Extract the (x, y) coordinate from the center of the cell holding the provided text.  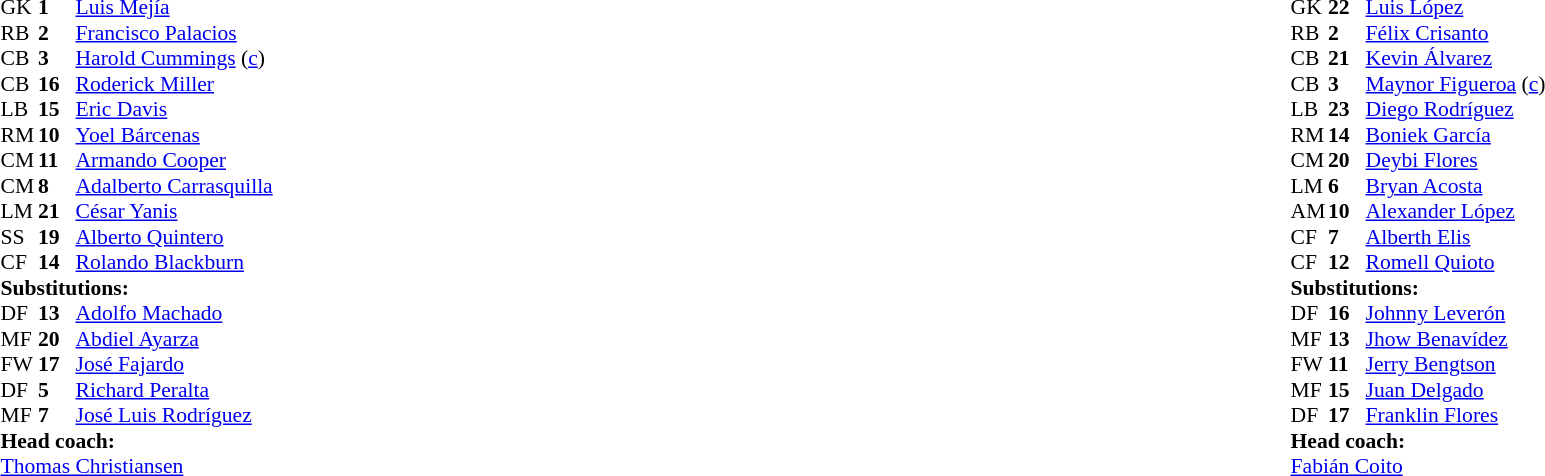
Head coach: (136, 441)
Harold Cummings (c) (174, 59)
José Luis Rodríguez (174, 415)
Richard Peralta (174, 390)
Abdiel Ayarza (174, 339)
Alberto Quintero (174, 237)
SS (19, 237)
19 (57, 237)
Armando Cooper (174, 161)
Adalberto Carrasquilla (174, 186)
Yoel Bárcenas (174, 135)
Adolfo Machado (174, 313)
5 (57, 390)
6 (1347, 186)
12 (1347, 263)
8 (57, 186)
Substitutions: (136, 288)
Rolando Blackburn (174, 263)
César Yanis (174, 211)
José Fajardo (174, 365)
Roderick Miller (174, 84)
Francisco Palacios (174, 33)
AM (1310, 211)
Eric Davis (174, 109)
23 (1347, 109)
